Extract the (X, Y) coordinate from the center of the cell holding the provided text.  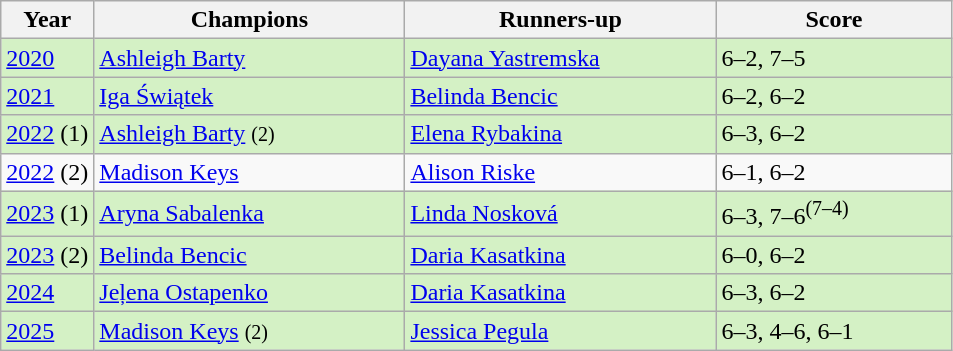
Score (834, 20)
6–2, 6–2 (834, 96)
Madison Keys (250, 172)
2023 (1) (48, 214)
Ashleigh Barty (250, 58)
2023 (2) (48, 255)
Dayana Yastremska (560, 58)
Elena Rybakina (560, 134)
6–2, 7–5 (834, 58)
6–3, 4–6, 6–1 (834, 331)
Ashleigh Barty (2) (250, 134)
2022 (2) (48, 172)
Year (48, 20)
2021 (48, 96)
2025 (48, 331)
Linda Nosková (560, 214)
Aryna Sabalenka (250, 214)
6–1, 6–2 (834, 172)
6–3, 7–6(7–4) (834, 214)
2022 (1) (48, 134)
Jessica Pegula (560, 331)
2024 (48, 293)
Jeļena Ostapenko (250, 293)
Alison Riske (560, 172)
Runners-up (560, 20)
Iga Świątek (250, 96)
Madison Keys (2) (250, 331)
6–0, 6–2 (834, 255)
Champions (250, 20)
2020 (48, 58)
